Return [X, Y] of the center of cell containing provided text 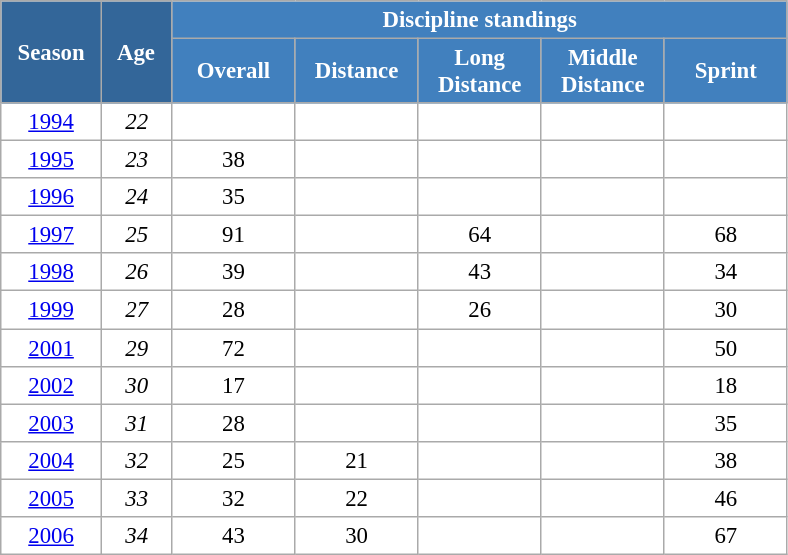
50 [726, 348]
Sprint [726, 72]
Age [136, 52]
21 [356, 460]
68 [726, 235]
91 [234, 235]
64 [480, 235]
39 [234, 273]
Distance [356, 72]
72 [234, 348]
1996 [52, 197]
29 [136, 348]
1999 [52, 310]
Long Distance [480, 72]
Overall [234, 72]
1998 [52, 273]
2005 [52, 498]
2003 [52, 423]
18 [726, 385]
17 [234, 385]
2006 [52, 536]
33 [136, 498]
1997 [52, 235]
Season [52, 52]
1994 [52, 122]
27 [136, 310]
24 [136, 197]
2001 [52, 348]
23 [136, 160]
2004 [52, 460]
46 [726, 498]
Discipline standings [480, 20]
Middle Distance [602, 72]
31 [136, 423]
2002 [52, 385]
67 [726, 536]
1995 [52, 160]
